Find where the given text appears and provide that cell's center as (X, Y) coordinate. 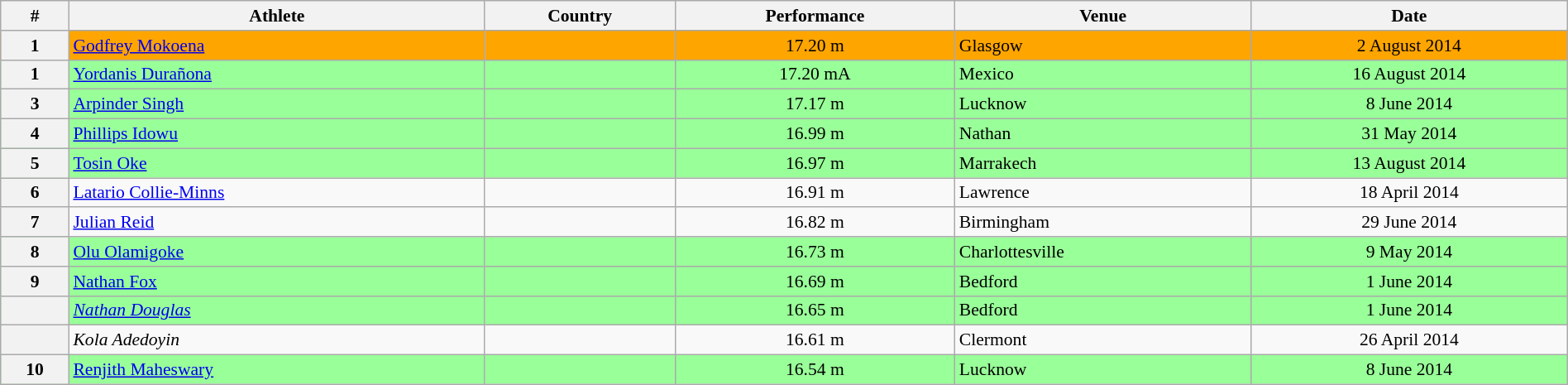
16.65 m (815, 310)
3 (35, 104)
Latario Collie-Minns (276, 193)
Phillips Idowu (276, 134)
Charlottesville (1103, 252)
Yordanis Durañona (276, 75)
9 (35, 282)
Birmingham (1103, 223)
7 (35, 223)
17.20 m (815, 46)
Clermont (1103, 340)
Date (1409, 16)
16.99 m (815, 134)
9 May 2014 (1409, 252)
16.54 m (815, 370)
16.97 m (815, 163)
Nathan (1103, 134)
16.69 m (815, 282)
Country (580, 16)
10 (35, 370)
6 (35, 193)
Godfrey Mokoena (276, 46)
Renjith Maheswary (276, 370)
Nathan Fox (276, 282)
26 April 2014 (1409, 340)
17.17 m (815, 104)
17.20 mA (815, 75)
16.82 m (815, 223)
16.91 m (815, 193)
4 (35, 134)
13 August 2014 (1409, 163)
2 August 2014 (1409, 46)
Arpinder Singh (276, 104)
16.61 m (815, 340)
Marrakech (1103, 163)
5 (35, 163)
# (35, 16)
Venue (1103, 16)
Glasgow (1103, 46)
Nathan Douglas (276, 310)
8 (35, 252)
Olu Olamigoke (276, 252)
Athlete (276, 16)
Tosin Oke (276, 163)
Mexico (1103, 75)
Kola Adedoyin (276, 340)
18 April 2014 (1409, 193)
Julian Reid (276, 223)
Performance (815, 16)
29 June 2014 (1409, 223)
31 May 2014 (1409, 134)
Lawrence (1103, 193)
16.73 m (815, 252)
16 August 2014 (1409, 75)
